Extract the [X, Y] coordinate from the center of the cell holding the provided text.  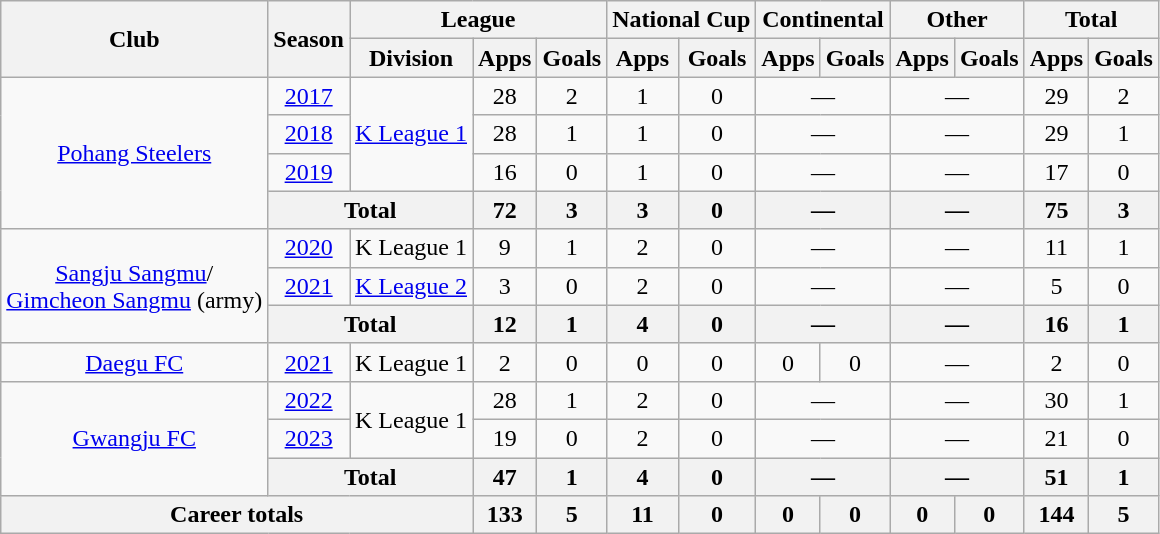
2019 [309, 172]
K League 2 [412, 286]
2023 [309, 438]
72 [505, 210]
Continental [823, 20]
Sangju Sangmu/Gimcheon Sangmu (army) [134, 286]
2018 [309, 134]
2017 [309, 96]
2022 [309, 400]
19 [505, 438]
Gwangju FC [134, 438]
12 [505, 324]
Division [412, 58]
Career totals [237, 515]
9 [505, 248]
Other [957, 20]
47 [505, 477]
National Cup [682, 20]
Season [309, 39]
21 [1056, 438]
75 [1056, 210]
51 [1056, 477]
133 [505, 515]
30 [1056, 400]
Daegu FC [134, 362]
17 [1056, 172]
2020 [309, 248]
144 [1056, 515]
Pohang Steelers [134, 153]
Club [134, 39]
League [478, 20]
